Scan for the cell matching the given text and deliver its [X, Y] coordinate at center. 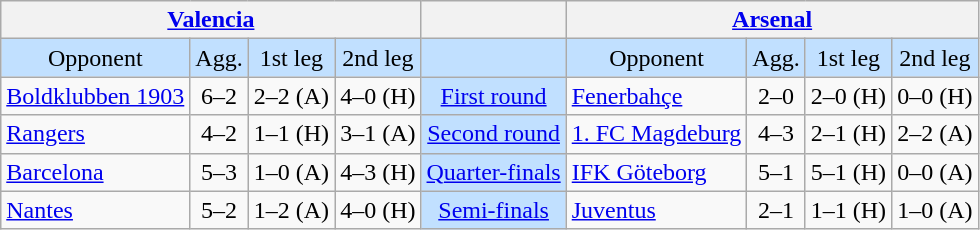
0–0 (H) [935, 96]
Semi-finals [494, 210]
Valencia [211, 20]
5–3 [219, 172]
Juventus [656, 210]
5–1 (H) [848, 172]
4–3 [776, 134]
0–0 (A) [935, 172]
2–1 (H) [848, 134]
1–2 (A) [291, 210]
4–2 [219, 134]
First round [494, 96]
Arsenal [772, 20]
6–2 [219, 96]
Fenerbahçe [656, 96]
2–0 [776, 96]
4–3 (H) [378, 172]
1. FC Magdeburg [656, 134]
Quarter-finals [494, 172]
5–2 [219, 210]
Nantes [96, 210]
Rangers [96, 134]
2–0 (H) [848, 96]
Second round [494, 134]
IFK Göteborg [656, 172]
5–1 [776, 172]
3–1 (A) [378, 134]
2–1 [776, 210]
Boldklubben 1903 [96, 96]
Barcelona [96, 172]
